Provide the (x, y) coordinate of the cell's center where the given text is located.  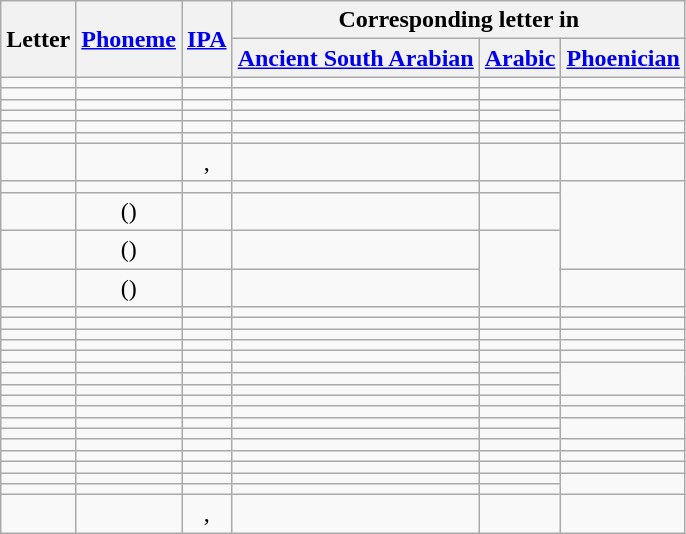
Phoenician (623, 58)
IPA (208, 39)
Phoneme (129, 39)
Corresponding letter in (458, 20)
Ancient South Arabian (356, 58)
Letter (38, 39)
Arabic (520, 58)
